Extract the [X, Y] coordinate from the center of the cell holding the provided text.  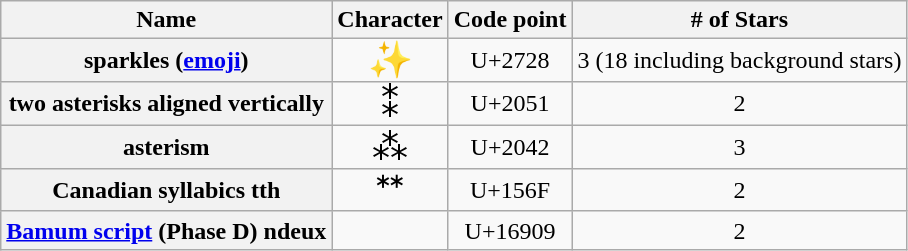
Name [166, 20]
Code point [510, 20]
U+16909 [510, 230]
U+2728 [510, 61]
ᕯ [390, 190]
3 (18 including background stars) [740, 61]
# of Stars [740, 20]
U+156F [510, 190]
3 [740, 148]
U+2051 [510, 104]
asterism [166, 148]
⁂ [390, 148]
Canadian syllabics tth [166, 190]
two asterisks aligned vertically [166, 104]
Bamum script (Phase D) ndeux [166, 230]
⁑ [390, 104]
Character [390, 20]
U+2042 [510, 148]
✨ [390, 61]
sparkles (emoji) [166, 61]
